Pinpoint the cell where the given text exists, returning its [x, y] midpoint coordinate. 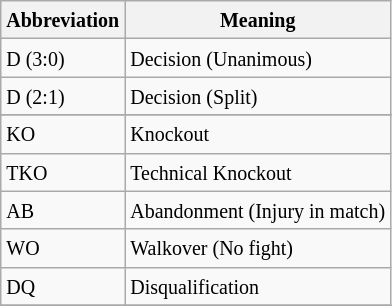
DQ [63, 286]
TKO [63, 172]
D (2:1) [63, 96]
Knockout [258, 134]
AB [63, 210]
Technical Knockout [258, 172]
Meaning [258, 20]
Abbreviation [63, 20]
KO [63, 134]
Disqualification [258, 286]
D (3:0) [63, 58]
Abandonment (Injury in match) [258, 210]
Walkover (No fight) [258, 248]
Decision (Unanimous) [258, 58]
Decision (Split) [258, 96]
WO [63, 248]
